Locate the cell with the specified text and output its [x, y] center coordinate. 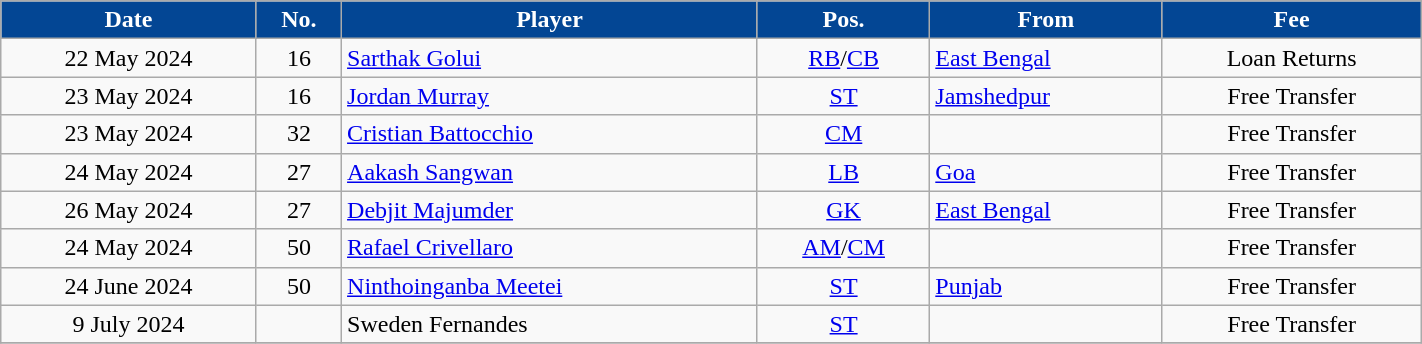
LB [843, 172]
Fee [1292, 20]
Pos. [843, 20]
Jordan Murray [550, 96]
No. [298, 20]
CM [843, 134]
Ninthoinganba Meetei [550, 286]
Rafael Crivellaro [550, 248]
26 May 2024 [129, 210]
Goa [1046, 172]
24 June 2024 [129, 286]
Punjab [1046, 286]
AM/CM [843, 248]
32 [298, 134]
Cristian Battocchio [550, 134]
Player [550, 20]
Debjit Majumder [550, 210]
22 May 2024 [129, 58]
Loan Returns [1292, 58]
GK [843, 210]
Aakash Sangwan [550, 172]
Sarthak Golui [550, 58]
Date [129, 20]
9 July 2024 [129, 324]
From [1046, 20]
Sweden Fernandes [550, 324]
Jamshedpur [1046, 96]
RB/CB [843, 58]
